From the cell containing the given text, extract its center point as (x, y) coordinate. 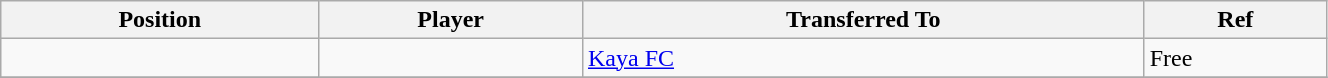
Transferred To (863, 20)
Position (160, 20)
Kaya FC (863, 58)
Player (451, 20)
Free (1235, 58)
Ref (1235, 20)
